Output the (X, Y) coordinate of the center of the cell containing the given text.  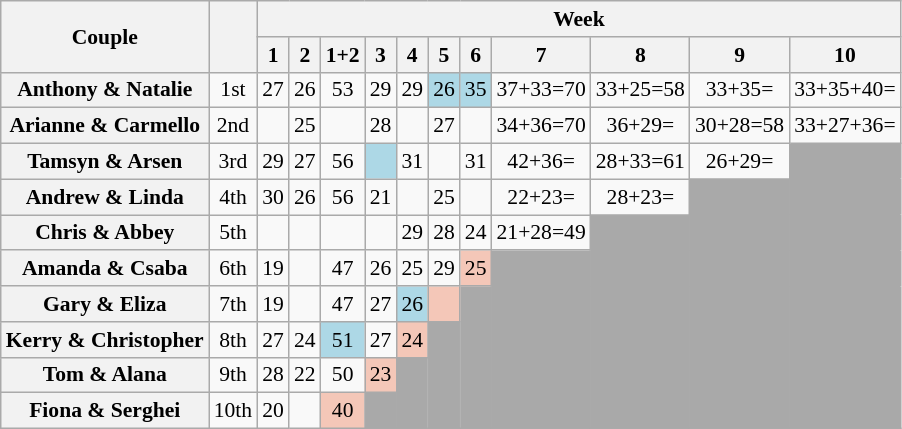
26+29= (740, 162)
7th (234, 304)
Kerry & Christopher (105, 340)
6 (476, 55)
28+23= (640, 197)
3 (381, 55)
10th (234, 411)
8 (640, 55)
Arianne & Carmello (105, 126)
Couple (105, 36)
1+2 (343, 55)
51 (343, 340)
30+28=58 (740, 126)
20 (273, 411)
1 (273, 55)
34+36=70 (542, 126)
Fiona & Serghei (105, 411)
8th (234, 340)
7 (542, 55)
10 (844, 55)
Tom & Alana (105, 375)
5th (234, 233)
5 (444, 55)
33+35+40= (844, 90)
Gary & Eliza (105, 304)
2 (305, 55)
6th (234, 269)
35 (476, 90)
53 (343, 90)
37+33=70 (542, 90)
9th (234, 375)
1st (234, 90)
Amanda & Csaba (105, 269)
30 (273, 197)
Chris & Abbey (105, 233)
33+27+36= (844, 126)
40 (343, 411)
23 (381, 375)
Week (578, 19)
33+35= (740, 90)
2nd (234, 126)
22+23= (542, 197)
42+36= (542, 162)
22 (305, 375)
9 (740, 55)
3rd (234, 162)
4 (412, 55)
28+33=61 (640, 162)
4th (234, 197)
Anthony & Natalie (105, 90)
Andrew & Linda (105, 197)
33+25=58 (640, 90)
21 (381, 197)
36+29= (640, 126)
50 (343, 375)
21+28=49 (542, 233)
Tamsyn & Arsen (105, 162)
